Capture the cell that displays the provided text and extract its (x, y) central coordinate. 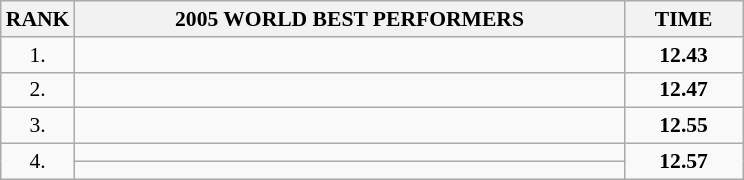
3. (38, 126)
12.55 (684, 126)
12.43 (684, 55)
12.47 (684, 90)
2. (38, 90)
1. (38, 55)
RANK (38, 19)
12.57 (684, 162)
2005 WORLD BEST PERFORMERS (349, 19)
4. (38, 162)
TIME (684, 19)
